Provide the [X, Y] coordinate of the cell's center where the given text is located.  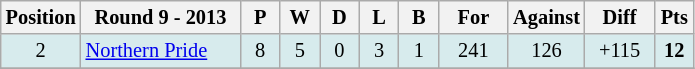
8 [260, 51]
126 [546, 51]
Northern Pride [161, 51]
For [474, 17]
Against [546, 17]
L [379, 17]
5 [300, 51]
1 [419, 51]
12 [674, 51]
2 [41, 51]
W [300, 17]
Pts [674, 17]
B [419, 17]
P [260, 17]
Round 9 - 2013 [161, 17]
Diff [620, 17]
0 [340, 51]
241 [474, 51]
D [340, 17]
+115 [620, 51]
Position [41, 17]
3 [379, 51]
